Detect which cell encompasses the target text, then output its (X, Y) center coordinate. 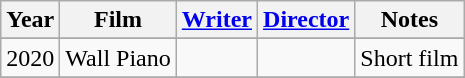
Notes (410, 20)
Director (306, 20)
Short film (410, 58)
Writer (216, 20)
Film (118, 20)
2020 (30, 58)
Wall Piano (118, 58)
Year (30, 20)
